Capture the cell that displays the provided text and extract its [x, y] central coordinate. 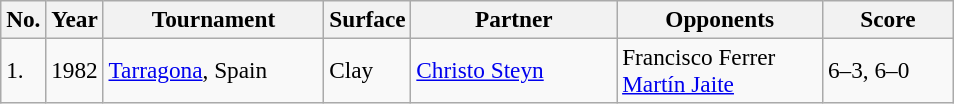
Tarragona, Spain [214, 70]
6–3, 6–0 [888, 70]
Clay [368, 70]
Year [74, 19]
Tournament [214, 19]
Partner [514, 19]
Christo Steyn [514, 70]
1. [24, 70]
Francisco Ferrer Martín Jaite [720, 70]
No. [24, 19]
Opponents [720, 19]
Surface [368, 19]
1982 [74, 70]
Score [888, 19]
